Scan for the cell matching the given text and deliver its (x, y) coordinate at center. 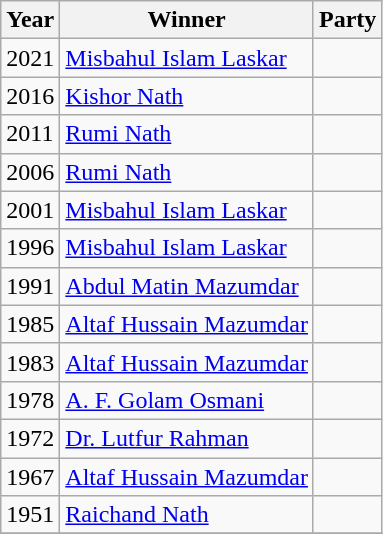
Kishor Nath (187, 96)
2006 (30, 172)
2011 (30, 134)
1996 (30, 248)
1983 (30, 362)
Dr. Lutfur Rahman (187, 438)
1991 (30, 286)
2021 (30, 58)
A. F. Golam Osmani (187, 400)
1985 (30, 324)
1978 (30, 400)
2016 (30, 96)
1951 (30, 515)
Year (30, 20)
Winner (187, 20)
2001 (30, 210)
1967 (30, 477)
1972 (30, 438)
Abdul Matin Mazumdar (187, 286)
Party (347, 20)
Raichand Nath (187, 515)
